Scan for the cell matching the given text and deliver its (X, Y) coordinate at center. 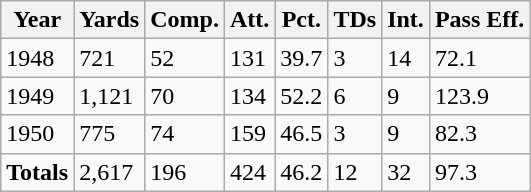
Comp. (185, 20)
1948 (38, 58)
Totals (38, 172)
32 (406, 172)
12 (355, 172)
123.9 (479, 96)
70 (185, 96)
1,121 (110, 96)
134 (249, 96)
2,617 (110, 172)
721 (110, 58)
82.3 (479, 134)
46.2 (302, 172)
1950 (38, 134)
Yards (110, 20)
424 (249, 172)
97.3 (479, 172)
Year (38, 20)
159 (249, 134)
131 (249, 58)
1949 (38, 96)
39.7 (302, 58)
196 (185, 172)
72.1 (479, 58)
TDs (355, 20)
6 (355, 96)
775 (110, 134)
14 (406, 58)
Pass Eff. (479, 20)
Int. (406, 20)
46.5 (302, 134)
74 (185, 134)
52.2 (302, 96)
52 (185, 58)
Att. (249, 20)
Pct. (302, 20)
